Capture the cell that displays the provided text and extract its [x, y] central coordinate. 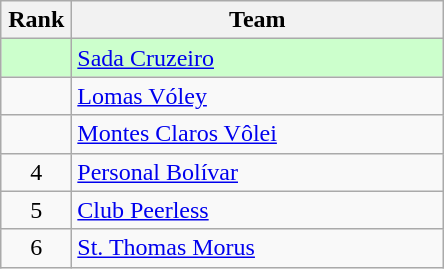
5 [36, 210]
St. Thomas Morus [258, 248]
6 [36, 248]
Team [258, 20]
Rank [36, 20]
4 [36, 172]
Sada Cruzeiro [258, 58]
Lomas Vóley [258, 96]
Club Peerless [258, 210]
Montes Claros Vôlei [258, 134]
Personal Bolívar [258, 172]
